Find where the given text appears and provide that cell's center as (x, y) coordinate. 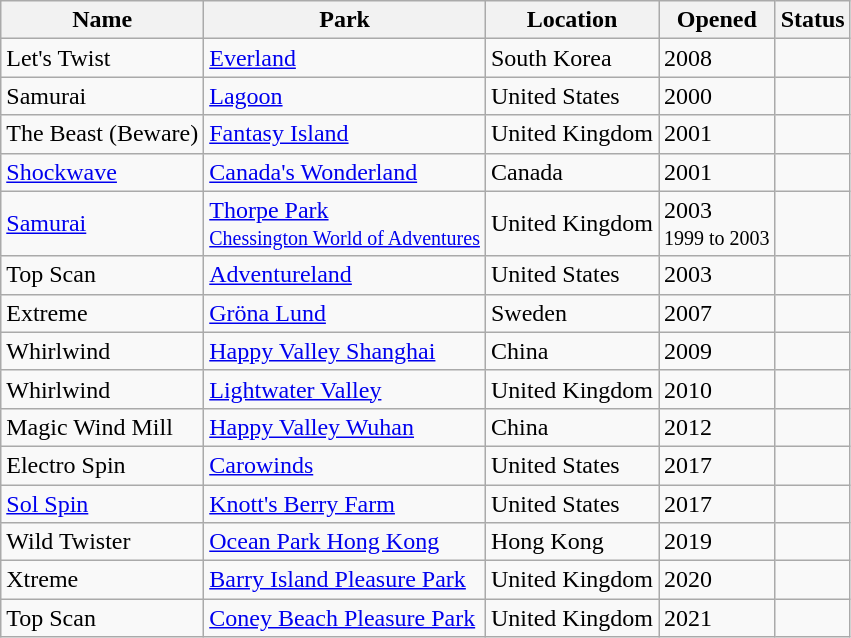
Sol Spin (102, 503)
Lagoon (345, 96)
2021 (718, 618)
2007 (718, 313)
Extreme (102, 313)
Everland (345, 58)
2019 (718, 542)
Thorpe ParkChessington World of Adventures (345, 224)
Magic Wind Mill (102, 427)
The Beast (Beware) (102, 134)
Canada's Wonderland (345, 172)
Location (572, 20)
Xtreme (102, 580)
2020 (718, 580)
Coney Beach Pleasure Park (345, 618)
Carowinds (345, 465)
2012 (718, 427)
Let's Twist (102, 58)
Shockwave (102, 172)
Lightwater Valley (345, 389)
Knott's Berry Farm (345, 503)
Happy Valley Shanghai (345, 351)
Opened (718, 20)
Status (812, 20)
2010 (718, 389)
Gröna Lund (345, 313)
Happy Valley Wuhan (345, 427)
2009 (718, 351)
Fantasy Island (345, 134)
2008 (718, 58)
Adventureland (345, 275)
Name (102, 20)
Canada (572, 172)
Park (345, 20)
South Korea (572, 58)
Electro Spin (102, 465)
Barry Island Pleasure Park (345, 580)
Sweden (572, 313)
20031999 to 2003 (718, 224)
Ocean Park Hong Kong (345, 542)
Wild Twister (102, 542)
2003 (718, 275)
2000 (718, 96)
Hong Kong (572, 542)
